Identify which cell holds the provided text, then report its [x, y] central coordinate. 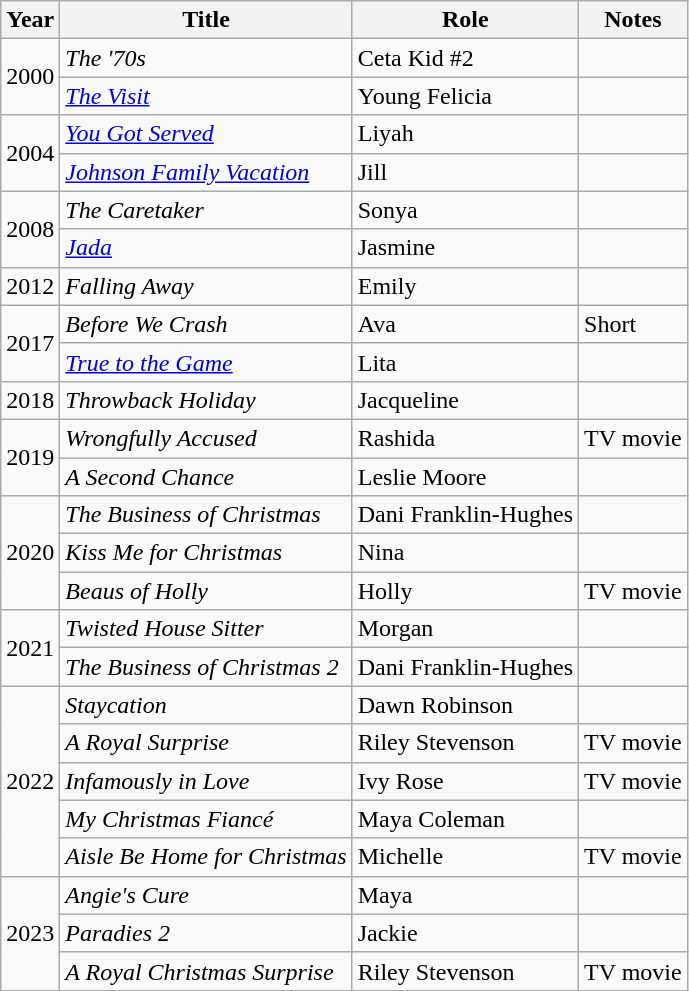
You Got Served [206, 134]
Paradies 2 [206, 933]
Maya Coleman [465, 819]
Jasmine [465, 248]
Staycation [206, 705]
My Christmas Fiancé [206, 819]
A Second Chance [206, 477]
Dawn Robinson [465, 705]
2008 [30, 229]
Role [465, 20]
Ivy Rose [465, 781]
Twisted House Sitter [206, 629]
Short [634, 324]
The '70s [206, 58]
2012 [30, 286]
Falling Away [206, 286]
Infamously in Love [206, 781]
2004 [30, 153]
2017 [30, 343]
Throwback Holiday [206, 400]
Jacqueline [465, 400]
Holly [465, 591]
2000 [30, 77]
Johnson Family Vacation [206, 172]
True to the Game [206, 362]
Title [206, 20]
Wrongfully Accused [206, 438]
2022 [30, 781]
The Caretaker [206, 210]
The Visit [206, 96]
Year [30, 20]
2018 [30, 400]
The Business of Christmas [206, 515]
Notes [634, 20]
Leslie Moore [465, 477]
Michelle [465, 857]
A Royal Surprise [206, 743]
Lita [465, 362]
Jill [465, 172]
Nina [465, 553]
Rashida [465, 438]
Maya [465, 895]
Angie's Cure [206, 895]
A Royal Christmas Surprise [206, 971]
Sonya [465, 210]
Beaus of Holly [206, 591]
Ceta Kid #2 [465, 58]
Young Felicia [465, 96]
Jackie [465, 933]
2019 [30, 457]
Before We Crash [206, 324]
2023 [30, 933]
Ava [465, 324]
2021 [30, 648]
2020 [30, 553]
Kiss Me for Christmas [206, 553]
Liyah [465, 134]
Aisle Be Home for Christmas [206, 857]
Morgan [465, 629]
Jada [206, 248]
Emily [465, 286]
The Business of Christmas 2 [206, 667]
